Determine the [X, Y] coordinate at the center of the cell enclosing the given text.  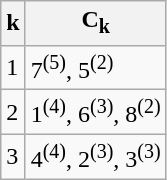
Ck [96, 23]
1(4), 6(3), 8(2) [96, 112]
4(4), 2(3), 3(3) [96, 156]
7(5), 5(2) [96, 68]
k [13, 23]
2 [13, 112]
3 [13, 156]
1 [13, 68]
